Find where the given text appears and provide that cell's center as [X, Y] coordinate. 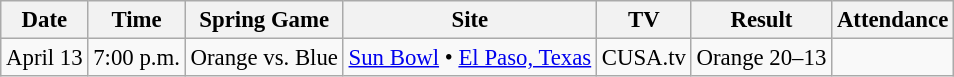
TV [644, 20]
Spring Game [264, 20]
Attendance [893, 20]
7:00 p.m. [136, 58]
Site [470, 20]
Time [136, 20]
Result [761, 20]
Sun Bowl • El Paso, Texas [470, 58]
Orange vs. Blue [264, 58]
Orange 20–13 [761, 58]
April 13 [44, 58]
CUSA.tv [644, 58]
Date [44, 20]
